Pinpoint the cell where the given text exists, returning its [X, Y] midpoint coordinate. 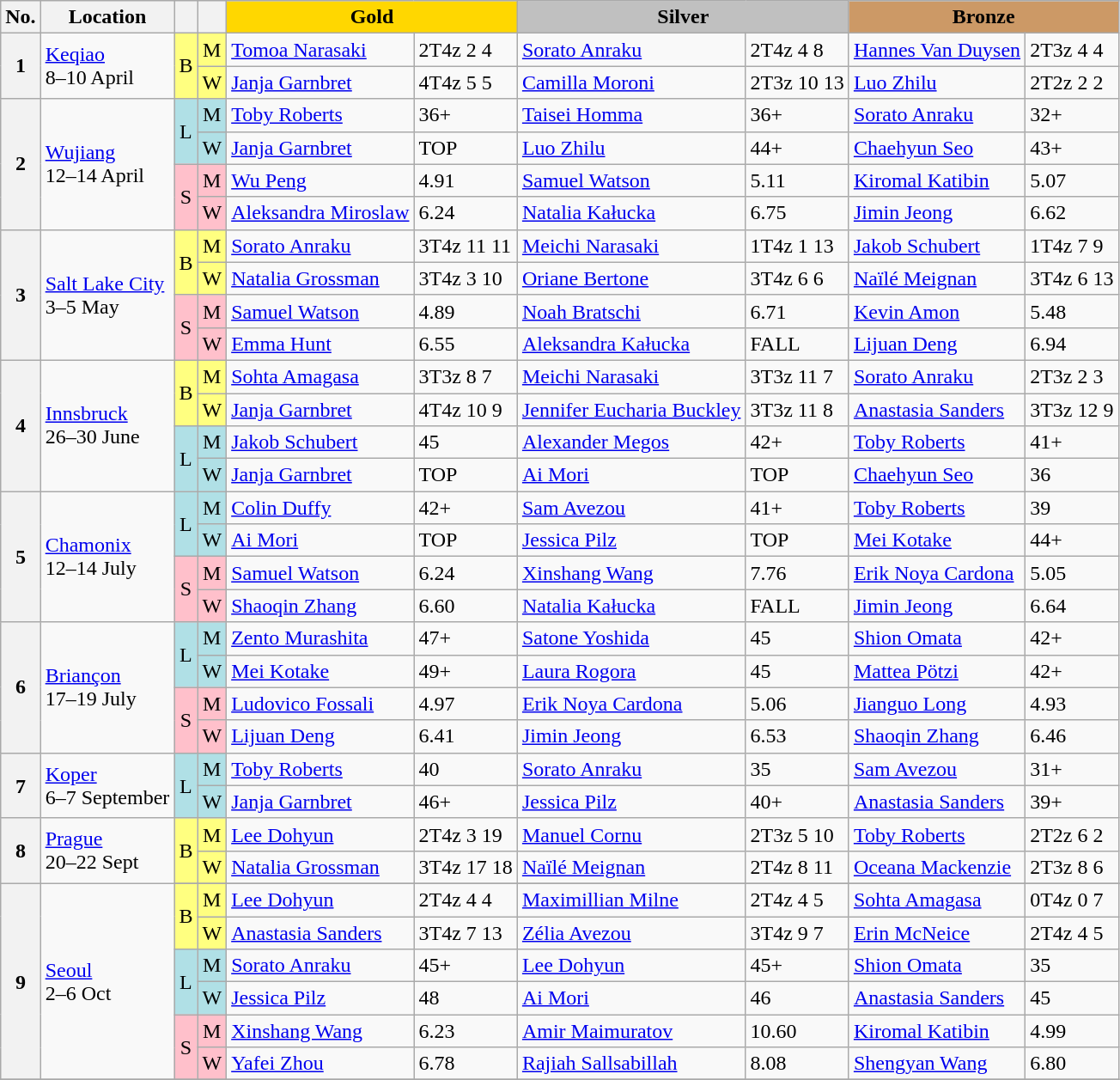
Keqiao8–10 April [107, 66]
Emma Hunt [320, 344]
6.94 [1072, 344]
46 [797, 998]
Salt Lake City3–5 May [107, 295]
3T4z 3 10 [466, 278]
32+ [1072, 115]
48 [466, 998]
Camilla Moroni [631, 82]
Chamonix12–14 July [107, 557]
5.06 [797, 704]
Taisei Homma [631, 115]
Hannes Van Duysen [936, 50]
Jianguo Long [936, 704]
5 [21, 557]
3T4z 9 7 [797, 932]
0T4z 0 7 [1072, 900]
6.71 [797, 311]
6.80 [1072, 1064]
6.41 [466, 736]
2T4z 2 4 [466, 50]
6.78 [466, 1064]
2T4z 3 19 [466, 834]
Noah Bratschi [631, 311]
Briançon17–19 July [107, 687]
4.97 [466, 704]
5.05 [1072, 573]
2T3z 8 6 [1072, 867]
2T3z 5 10 [797, 834]
43+ [1072, 148]
Bronze [983, 17]
3T3z 12 9 [1072, 410]
1 [21, 66]
6.62 [1072, 213]
1T4z 7 9 [1072, 246]
Ludovico Fossali [320, 704]
Seoul2–6 Oct [107, 981]
1T4z 1 13 [797, 246]
9 [21, 981]
Colin Duffy [320, 508]
2T3z 10 13 [797, 82]
Aleksandra Kałucka [631, 344]
40 [466, 769]
8.08 [797, 1064]
6.60 [466, 606]
Location [107, 17]
3T4z 6 13 [1072, 278]
4.91 [466, 180]
2 [21, 164]
Erin McNeice [936, 932]
6.46 [1072, 736]
6.23 [466, 1031]
Yafei Zhou [320, 1064]
Amir Maimuratov [631, 1031]
No. [21, 17]
Mattea Pötzi [936, 671]
Wujiang12–14 April [107, 164]
6 [21, 687]
40+ [797, 802]
5.11 [797, 180]
6.53 [797, 736]
Innsbruck26–30 June [107, 425]
8 [21, 851]
Shengyan Wang [936, 1064]
Maximillian Milne [631, 900]
4T4z 5 5 [466, 82]
10.60 [797, 1031]
3T4z 11 11 [466, 246]
4T4z 10 9 [466, 410]
3T4z 17 18 [466, 867]
31+ [1072, 769]
2T4z 4 4 [466, 900]
3T4z 6 6 [797, 278]
2T3z 4 4 [1072, 50]
39 [1072, 508]
49+ [466, 671]
Rajiah Sallsabillah [631, 1064]
4.93 [1072, 704]
3T3z 11 7 [797, 376]
3 [21, 295]
6.64 [1072, 606]
4.89 [466, 311]
2T2z 2 2 [1072, 82]
Gold [373, 17]
6.55 [466, 344]
Tomoa Narasaki [320, 50]
2T4z 4 8 [797, 50]
39+ [1072, 802]
Kevin Amon [936, 311]
36 [1072, 475]
Oriane Bertone [631, 278]
3T4z 7 13 [466, 932]
Prague20–22 Sept [107, 851]
4.99 [1072, 1031]
Aleksandra Miroslaw [320, 213]
Koper6–7 September [107, 785]
7 [21, 785]
2T3z 2 3 [1072, 376]
Manuel Cornu [631, 834]
6.75 [797, 213]
Laura Rogora [631, 671]
3T3z 8 7 [466, 376]
Zento Murashita [320, 638]
2T2z 6 2 [1072, 834]
5.07 [1072, 180]
5.48 [1072, 311]
4 [21, 425]
Jennifer Eucharia Buckley [631, 410]
46+ [466, 802]
7.76 [797, 573]
47+ [466, 638]
2T4z 8 11 [797, 867]
Satone Yoshida [631, 638]
Wu Peng [320, 180]
3T3z 11 8 [797, 410]
Oceana Mackenzie [936, 867]
Zélia Avezou [631, 932]
Silver [683, 17]
Alexander Megos [631, 442]
